Search for the cell housing the specified text and yield its (X, Y) center coordinate. 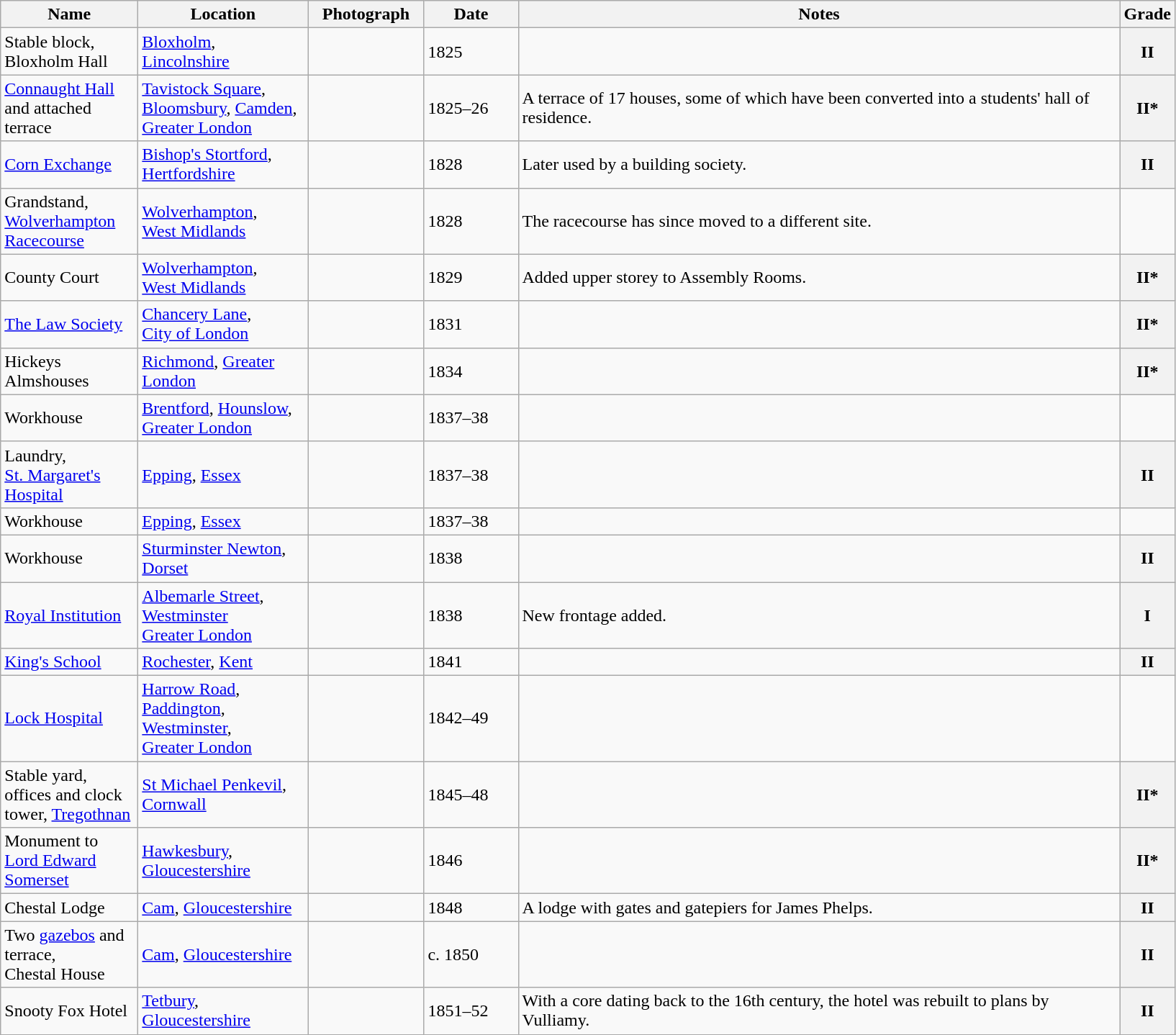
1831 (471, 324)
1842–49 (471, 718)
Corn Exchange (69, 164)
Bloxholm, Lincolnshire (223, 52)
Monument toLord Edward Somerset (69, 861)
Grandstand, Wolverhampton Racecourse (69, 221)
1851–52 (471, 1011)
Sturminster Newton, Dorset (223, 559)
1825 (471, 52)
Chancery Lane,City of London (223, 324)
I (1147, 615)
Stable block, Bloxholm Hall (69, 52)
The Law Society (69, 324)
Grade (1147, 14)
Hawkesbury, Gloucestershire (223, 861)
Royal Institution (69, 615)
1846 (471, 861)
Photograph (366, 14)
A lodge with gates and gatepiers for James Phelps. (819, 908)
Date (471, 14)
Two gazebos and terrace,Chestal House (69, 954)
Tavistock Square, Bloomsbury, Camden, Greater London (223, 108)
Albemarle Street, WestminsterGreater London (223, 615)
1834 (471, 371)
1848 (471, 908)
Chestal Lodge (69, 908)
c. 1850 (471, 954)
1845–48 (471, 795)
Tetbury, Gloucestershire (223, 1011)
Stable yard, offices and clock tower, Tregothnan (69, 795)
Bishop's Stortford, Hertfordshire (223, 164)
Notes (819, 14)
Hickeys Almshouses (69, 371)
Name (69, 14)
1841 (471, 662)
St Michael Penkevil, Cornwall (223, 795)
1829 (471, 278)
Rochester, Kent (223, 662)
County Court (69, 278)
Added upper storey to Assembly Rooms. (819, 278)
Lock Hospital (69, 718)
A terrace of 17 houses, some of which have been converted into a students' hall of residence. (819, 108)
1825–26 (471, 108)
Laundry,St. Margaret's Hospital (69, 474)
The racecourse has since moved to a different site. (819, 221)
Connaught Hall and attached terrace (69, 108)
New frontage added. (819, 615)
Brentford, Hounslow, Greater London (223, 417)
King's School (69, 662)
Later used by a building society. (819, 164)
Location (223, 14)
With a core dating back to the 16th century, the hotel was rebuilt to plans by Vulliamy. (819, 1011)
Richmond, Greater London (223, 371)
Snooty Fox Hotel (69, 1011)
Harrow Road, Paddington, Westminster,Greater London (223, 718)
